Search for the cell housing the specified text and yield its (X, Y) center coordinate. 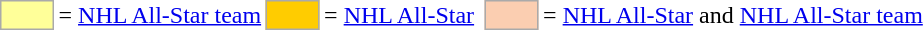
= NHL All-Star (400, 15)
= NHL All-Star team (160, 15)
